Return the (X, Y) coordinate for the center point of the cell that contains the specified text.  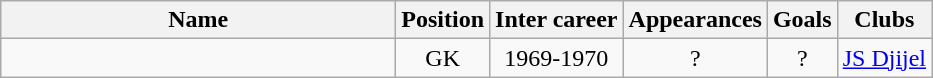
Appearances (695, 20)
Name (198, 20)
Goals (802, 20)
1969-1970 (556, 58)
Position (443, 20)
Inter career (556, 20)
Clubs (884, 20)
GK (443, 58)
JS Djijel (884, 58)
